Identify which cell holds the provided text, then report its [X, Y] central coordinate. 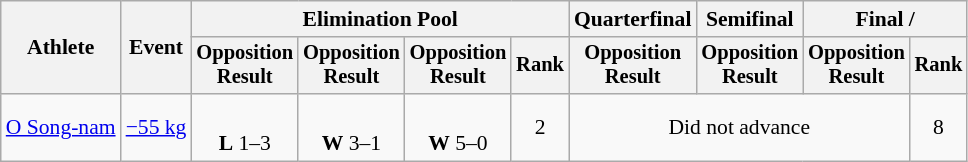
Final / [885, 19]
Elimination Pool [380, 19]
Athlete [61, 48]
L 1–3 [244, 128]
W 3–1 [352, 128]
Event [156, 48]
−55 kg [156, 128]
Did not advance [740, 128]
8 [939, 128]
2 [540, 128]
Quarterfinal [633, 19]
O Song-nam [61, 128]
Semifinal [750, 19]
W 5–0 [458, 128]
